Extract the [x, y] coordinate from the center of the cell holding the provided text.  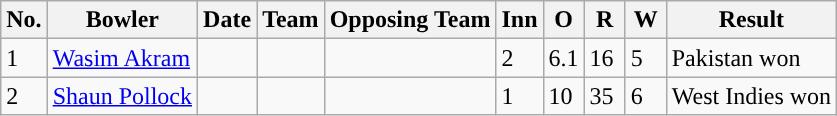
Pakistan won [751, 58]
Inn [520, 20]
Shaun Pollock [122, 96]
West Indies won [751, 96]
10 [564, 96]
16 [604, 58]
Wasim Akram [122, 58]
6.1 [564, 58]
Date [228, 20]
No. [24, 20]
Bowler [122, 20]
Result [751, 20]
5 [646, 58]
R [604, 20]
Team [291, 20]
O [564, 20]
6 [646, 96]
W [646, 20]
Opposing Team [410, 20]
35 [604, 96]
